Locate the cell with the specified text and output its [x, y] center coordinate. 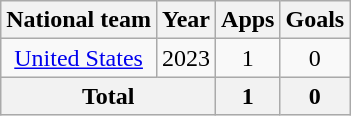
United States [79, 58]
Year [186, 20]
2023 [186, 58]
National team [79, 20]
Goals [315, 20]
Total [108, 96]
Apps [248, 20]
